Return the (x, y) coordinate for the center point of the cell that contains the specified text.  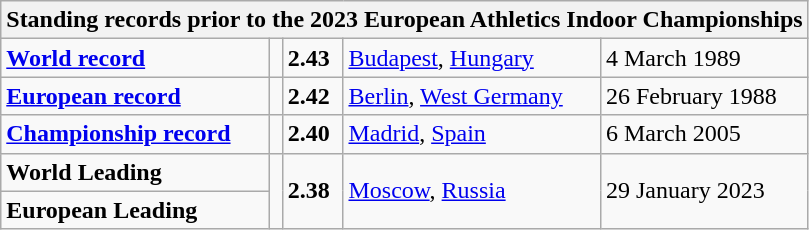
European record (136, 96)
Budapest, Hungary (472, 58)
Championship record (136, 134)
World record (136, 58)
29 January 2023 (704, 191)
2.43 (312, 58)
Berlin, West Germany (472, 96)
6 March 2005 (704, 134)
World Leading (136, 172)
26 February 1988 (704, 96)
4 March 1989 (704, 58)
2.38 (312, 191)
European Leading (136, 210)
Madrid, Spain (472, 134)
Standing records prior to the 2023 European Athletics Indoor Championships (404, 20)
2.40 (312, 134)
Moscow, Russia (472, 191)
2.42 (312, 96)
